Provide the [x, y] coordinate of the cell's center where the given text is located.  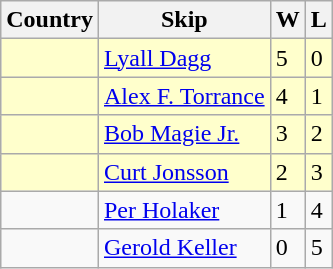
Bob Magie Jr. [184, 134]
Alex F. Torrance [184, 96]
W [288, 20]
Gerold Keller [184, 248]
Per Holaker [184, 210]
L [318, 20]
Lyall Dagg [184, 58]
Curt Jonsson [184, 172]
Country [50, 20]
Skip [184, 20]
